Scan for the cell matching the given text and deliver its (x, y) coordinate at center. 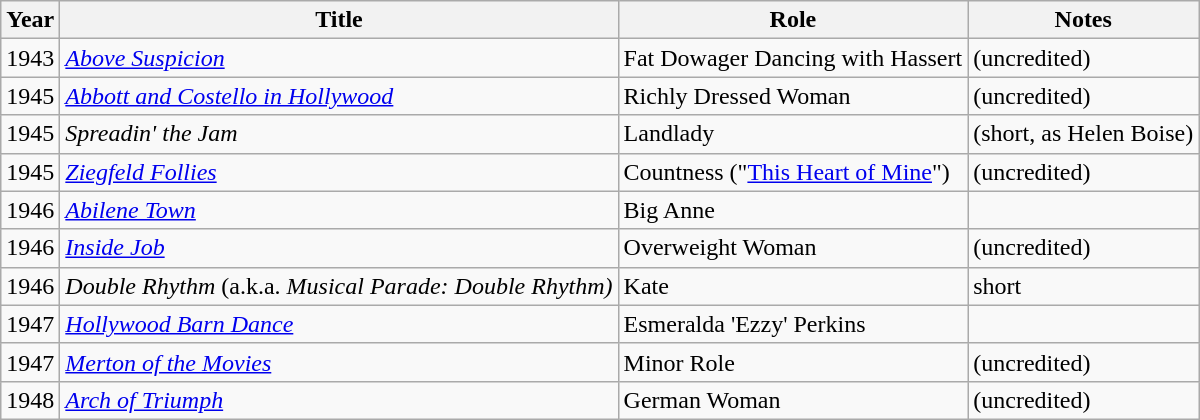
Arch of Triumph (339, 400)
Ziegfeld Follies (339, 172)
Year (30, 20)
Kate (793, 286)
Fat Dowager Dancing with Hassert (793, 58)
Double Rhythm (a.k.a. Musical Parade: Double Rhythm) (339, 286)
Hollywood Barn Dance (339, 324)
Big Anne (793, 210)
German Woman (793, 400)
Landlady (793, 134)
Merton of the Movies (339, 362)
Spreadin' the Jam (339, 134)
1943 (30, 58)
Role (793, 20)
Above Suspicion (339, 58)
Richly Dressed Woman (793, 96)
short (1084, 286)
Inside Job (339, 248)
Notes (1084, 20)
1948 (30, 400)
(short, as Helen Boise) (1084, 134)
Abilene Town (339, 210)
Abbott and Costello in Hollywood (339, 96)
Overweight Woman (793, 248)
Minor Role (793, 362)
Countness ("This Heart of Mine") (793, 172)
Title (339, 20)
Esmeralda 'Ezzy' Perkins (793, 324)
